Capture the cell that displays the provided text and extract its (x, y) central coordinate. 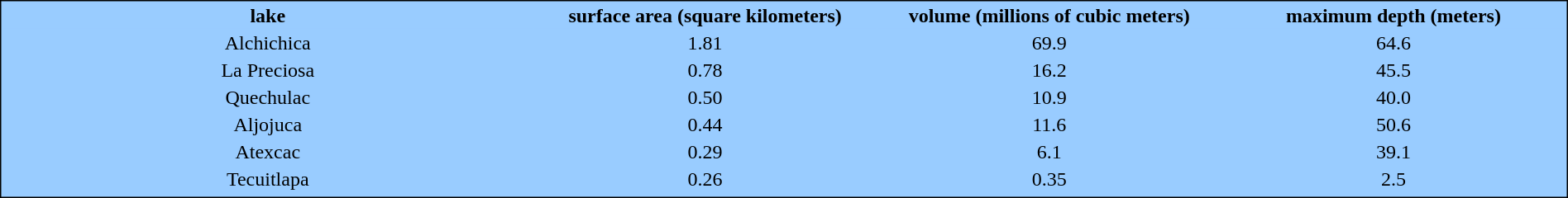
Aljojuca (268, 125)
50.6 (1393, 125)
64.6 (1393, 44)
69.9 (1049, 44)
Atexcac (268, 153)
lake (268, 16)
Alchichica (268, 44)
Quechulac (268, 98)
11.6 (1049, 125)
0.50 (705, 98)
0.78 (705, 70)
10.9 (1049, 98)
1.81 (705, 44)
volume (millions of cubic meters) (1049, 16)
39.1 (1393, 153)
6.1 (1049, 153)
0.44 (705, 125)
16.2 (1049, 70)
0.29 (705, 153)
0.26 (705, 179)
40.0 (1393, 98)
La Preciosa (268, 70)
Tecuitlapa (268, 179)
2.5 (1393, 179)
surface area (square kilometers) (705, 16)
0.35 (1049, 179)
maximum depth (meters) (1393, 16)
45.5 (1393, 70)
